For the text-containing cell, return its midpoint in [X, Y] coordinate format. 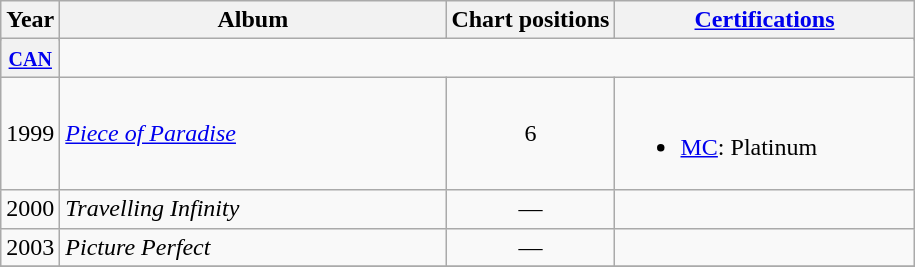
MC: Platinum [764, 134]
Certifications [764, 20]
Piece of Paradise [253, 134]
2003 [30, 247]
1999 [30, 134]
CAN [30, 58]
6 [530, 134]
Album [253, 20]
2000 [30, 209]
Travelling Infinity [253, 209]
Year [30, 20]
Chart positions [530, 20]
Picture Perfect [253, 247]
